Identify which cell holds the provided text, then report its [x, y] central coordinate. 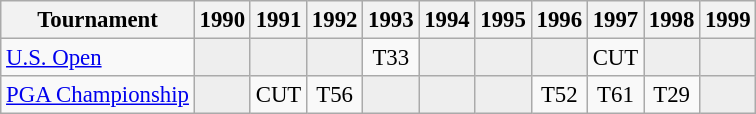
PGA Championship [98, 95]
1995 [503, 20]
T56 [335, 95]
1992 [335, 20]
U.S. Open [98, 58]
1997 [615, 20]
1996 [559, 20]
1993 [391, 20]
1994 [447, 20]
T61 [615, 95]
T52 [559, 95]
T29 [672, 95]
1991 [278, 20]
1998 [672, 20]
1999 [728, 20]
1990 [222, 20]
Tournament [98, 20]
T33 [391, 58]
